Return (X, Y) of the center of cell containing provided text 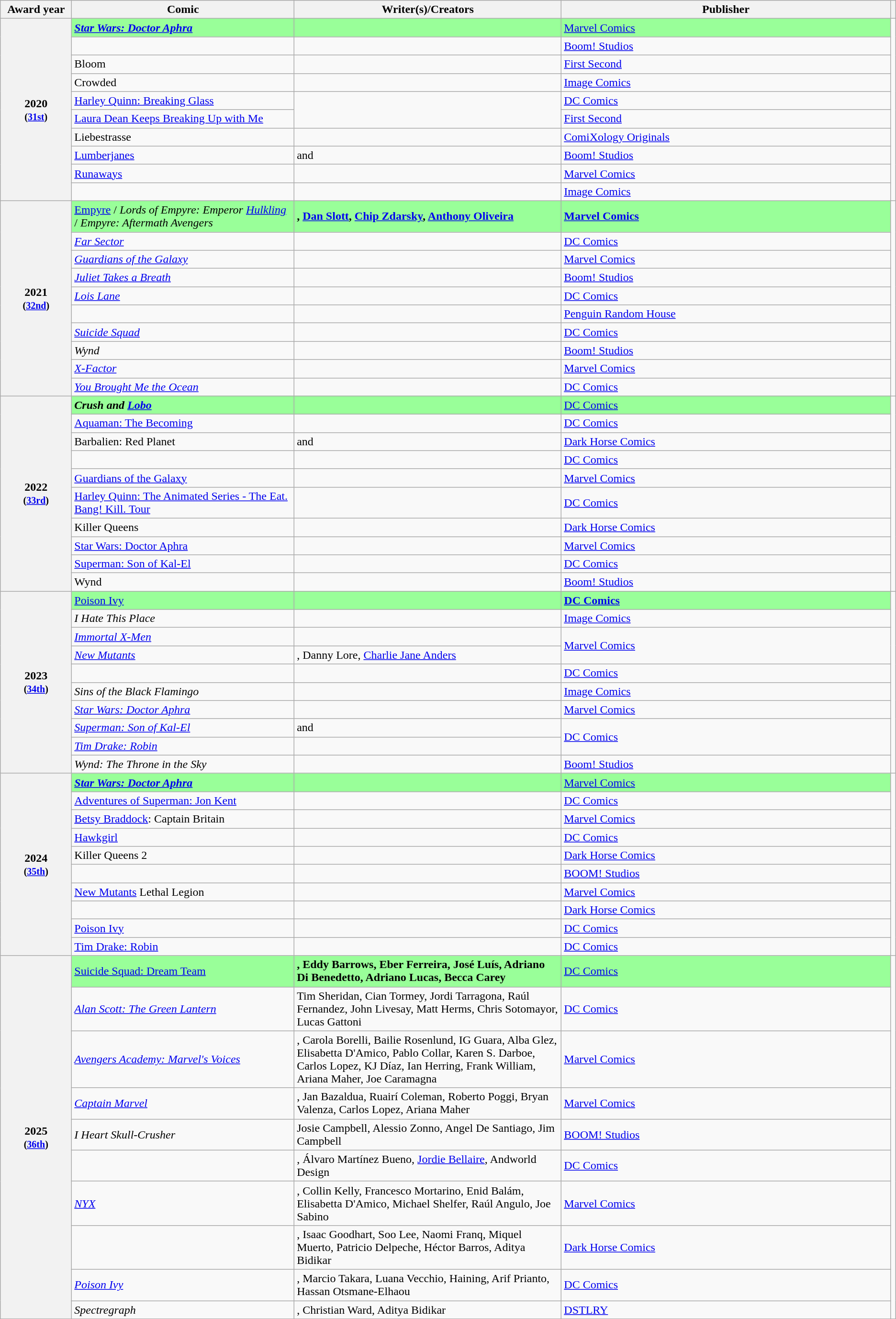
Spectregraph (183, 1309)
Crush and Lobo (183, 405)
Tim Sheridan, Cian Tormey, Jordi Tarragona, Raúl Fernandez, John Livesay, Matt Herms, Chris Sotomayor, Lucas Gattoni (428, 1009)
Crowded (183, 82)
New Mutants Lethal Legion (183, 892)
Suicide Squad (183, 332)
, Marcio Takara, Luana Vecchio, Haining, Arif Prianto, Hassan Otsmane-Elhaou (428, 1285)
Award year (36, 10)
New Mutants (183, 655)
, Danny Lore, Charlie Jane Anders (428, 655)
Harley Quinn: Breaking Glass (183, 101)
, Collin Kelly, Francesco Mortarino, Enid Balám, Elisabetta D'Amico, Michael Shelfer, Raúl Angulo, Joe Sabino (428, 1203)
Runaways (183, 173)
Captain Marvel (183, 1103)
2020(31st) (36, 110)
Harley Quinn: The Animated Series - The Eat. Bang! Kill. Tour (183, 503)
Lois Lane (183, 296)
Barbalien: Red Planet (183, 441)
I Hate This Place (183, 619)
X-Factor (183, 369)
ComiXology Originals (726, 137)
Killer Queens 2 (183, 856)
, Jan Bazaldua, Ruairí Coleman, Roberto Poggi, Bryan Valenza, Carlos Lopez, Ariana Maher (428, 1103)
, Álvaro Martínez Bueno, Jordie Bellaire, Andworld Design (428, 1165)
2022(33rd) (36, 494)
2024(35th) (36, 865)
NYX (183, 1203)
Lumberjanes (183, 155)
Comic (183, 10)
Writer(s)/Creators (428, 10)
Wynd: The Throne in the Sky (183, 764)
2025(36th) (36, 1138)
Hawkgirl (183, 837)
Juliet Takes a Breath (183, 278)
Adventures of Superman: Jon Kent (183, 800)
, Christian Ward, Aditya Bidikar (428, 1309)
Penguin Random House (726, 314)
2023(34th) (36, 683)
Publisher (726, 10)
Betsy Braddock: Captain Britain (183, 819)
Aquaman: The Becoming (183, 423)
Far Sector (183, 241)
Empyre / Lords of Empyre: Emperor Hulkling / Empyre: Aftermath Avengers (183, 216)
You Brought Me the Ocean (183, 387)
I Heart Skull-Crusher (183, 1135)
Bloom (183, 64)
Josie Campbell, Alessio Zonno, Angel De Santiago, Jim Campbell (428, 1135)
, Isaac Goodhart, Soo Lee, Naomi Franq, Miquel Muerto, Patricio Delpeche, Héctor Barros, Aditya Bidikar (428, 1247)
Killer Queens (183, 527)
, Eddy Barrows, Eber Ferreira, José Luís, Adriano Di Benedetto, Adriano Lucas, Becca Carey (428, 971)
2021(32nd) (36, 298)
Suicide Squad: Dream Team (183, 971)
Alan Scott: The Green Lantern (183, 1009)
Laura Dean Keeps Breaking Up with Me (183, 119)
Avengers Academy: Marvel's Voices (183, 1059)
Immortal X-Men (183, 637)
DSTLRY (726, 1309)
Sins of the Black Flamingo (183, 691)
, Dan Slott, Chip Zdarsky, Anthony Oliveira (428, 216)
Liebestrasse (183, 137)
